Return (x, y) of the center of cell containing provided text 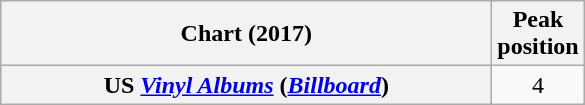
Peakposition (538, 34)
4 (538, 85)
Chart (2017) (246, 34)
US Vinyl Albums (Billboard) (246, 85)
